Search for the cell housing the specified text and yield its [X, Y] center coordinate. 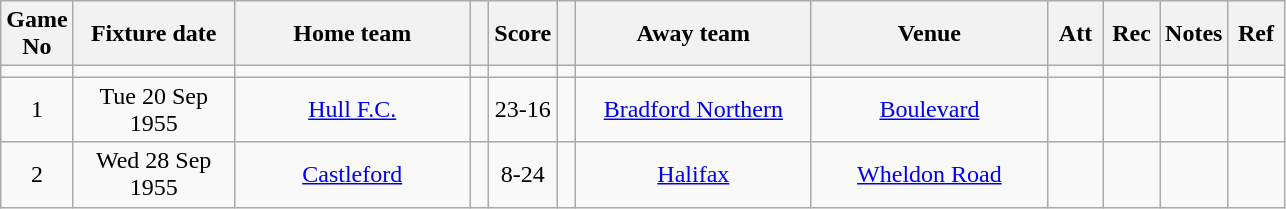
Att [1075, 34]
Hull F.C. [352, 110]
23-16 [523, 110]
2 [37, 174]
Rec [1132, 34]
Wed 28 Sep 1955 [154, 174]
Tue 20 Sep 1955 [154, 110]
Boulevard [929, 110]
Bradford Northern [693, 110]
Notes [1194, 34]
8-24 [523, 174]
Ref [1256, 34]
Away team [693, 34]
Halifax [693, 174]
1 [37, 110]
Score [523, 34]
Castleford [352, 174]
Game No [37, 34]
Fixture date [154, 34]
Venue [929, 34]
Home team [352, 34]
Wheldon Road [929, 174]
